Find where the given text appears and provide that cell's center as (x, y) coordinate. 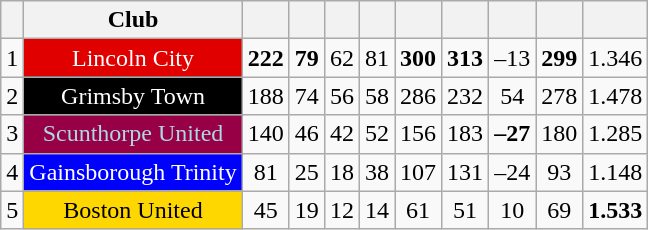
140 (266, 134)
74 (306, 96)
62 (342, 58)
Grimsby Town (133, 96)
222 (266, 58)
107 (418, 172)
61 (418, 210)
52 (376, 134)
46 (306, 134)
299 (560, 58)
Club (133, 20)
278 (560, 96)
300 (418, 58)
12 (342, 210)
156 (418, 134)
1.148 (616, 172)
–27 (512, 134)
Boston United (133, 210)
56 (342, 96)
1.285 (616, 134)
38 (376, 172)
1.346 (616, 58)
18 (342, 172)
–24 (512, 172)
183 (466, 134)
Lincoln City (133, 58)
14 (376, 210)
2 (12, 96)
4 (12, 172)
10 (512, 210)
286 (418, 96)
58 (376, 96)
180 (560, 134)
–13 (512, 58)
45 (266, 210)
5 (12, 210)
93 (560, 172)
188 (266, 96)
131 (466, 172)
69 (560, 210)
25 (306, 172)
51 (466, 210)
313 (466, 58)
42 (342, 134)
Scunthorpe United (133, 134)
232 (466, 96)
19 (306, 210)
3 (12, 134)
1.478 (616, 96)
Gainsborough Trinity (133, 172)
54 (512, 96)
1.533 (616, 210)
79 (306, 58)
1 (12, 58)
